Find where the given text appears and provide that cell's center as (X, Y) coordinate. 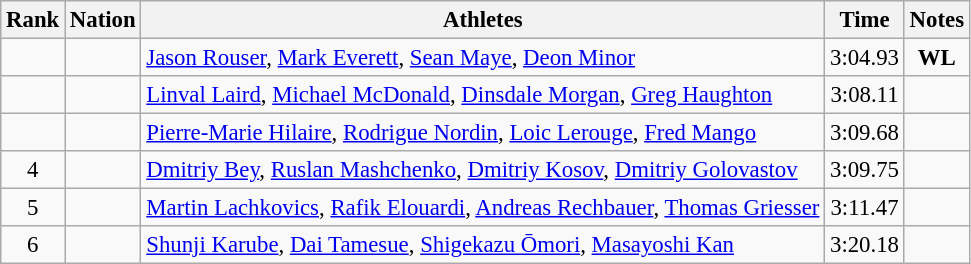
Martin Lachkovics, Rafik Elouardi, Andreas Rechbauer, Thomas Griesser (483, 208)
3:09.68 (865, 133)
Rank (33, 20)
6 (33, 245)
3:04.93 (865, 58)
4 (33, 170)
3:09.75 (865, 170)
WL (936, 58)
3:08.11 (865, 95)
Shunji Karube, Dai Tamesue, Shigekazu Ōmori, Masayoshi Kan (483, 245)
Nation (103, 20)
Jason Rouser, Mark Everett, Sean Maye, Deon Minor (483, 58)
Linval Laird, Michael McDonald, Dinsdale Morgan, Greg Haughton (483, 95)
Pierre-Marie Hilaire, Rodrigue Nordin, Loic Lerouge, Fred Mango (483, 133)
5 (33, 208)
Dmitriy Bey, Ruslan Mashchenko, Dmitriy Kosov, Dmitriy Golovastov (483, 170)
3:20.18 (865, 245)
3:11.47 (865, 208)
Time (865, 20)
Athletes (483, 20)
Notes (936, 20)
